Find where the given text appears and provide that cell's center as [x, y] coordinate. 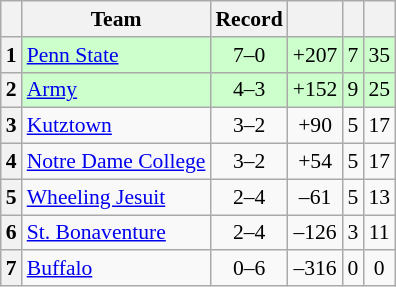
35 [379, 55]
4–3 [248, 90]
4 [12, 162]
+207 [316, 55]
25 [379, 90]
Team [116, 19]
–61 [316, 197]
Wheeling Jesuit [116, 197]
2 [12, 90]
+90 [316, 126]
+152 [316, 90]
–316 [316, 269]
7–0 [248, 55]
0–6 [248, 269]
Army [116, 90]
11 [379, 233]
6 [12, 233]
Notre Dame College [116, 162]
Kutztown [116, 126]
Penn State [116, 55]
13 [379, 197]
St. Bonaventure [116, 233]
Record [248, 19]
9 [352, 90]
1 [12, 55]
Buffalo [116, 269]
+54 [316, 162]
–126 [316, 233]
